Return [X, Y] of the center of cell containing provided text 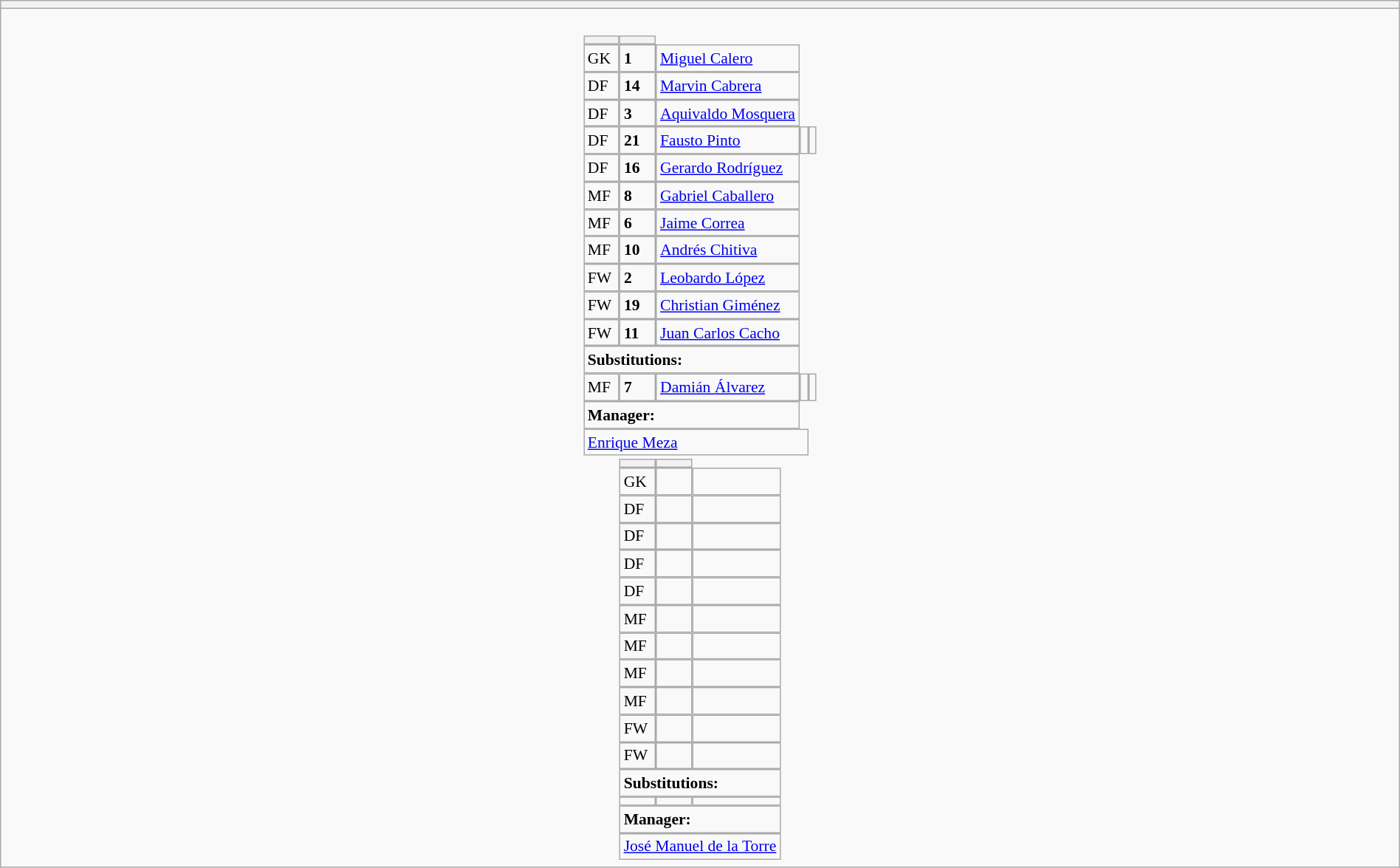
Juan Carlos Cacho [727, 332]
11 [638, 332]
Andrés Chitiva [727, 250]
1 [638, 58]
21 [638, 140]
19 [638, 304]
Aquivaldo Mosquera [727, 114]
José Manuel de la Torre [700, 847]
Jaime Correa [727, 223]
14 [638, 86]
Miguel Calero [727, 58]
Enrique Meza [696, 442]
Marvin Cabrera [727, 86]
3 [638, 114]
Fausto Pinto [727, 140]
Gerardo Rodríguez [727, 168]
8 [638, 195]
Leobardo López [727, 278]
16 [638, 168]
Christian Giménez [727, 304]
Damián Álvarez [727, 387]
6 [638, 223]
7 [638, 387]
Gabriel Caballero [727, 195]
2 [638, 278]
10 [638, 250]
